Determine the [x, y] coordinate at the center of the cell enclosing the given text.  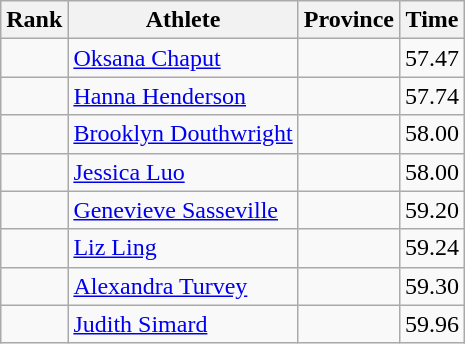
Jessica Luo [183, 172]
57.47 [432, 58]
59.20 [432, 210]
Brooklyn Douthwright [183, 134]
Genevieve Sasseville [183, 210]
Alexandra Turvey [183, 286]
59.96 [432, 324]
57.74 [432, 96]
Oksana Chaput [183, 58]
Time [432, 20]
Province [348, 20]
Rank [34, 20]
59.30 [432, 286]
Liz Ling [183, 248]
59.24 [432, 248]
Hanna Henderson [183, 96]
Athlete [183, 20]
Judith Simard [183, 324]
